Pinpoint the cell where the given text exists, returning its [x, y] midpoint coordinate. 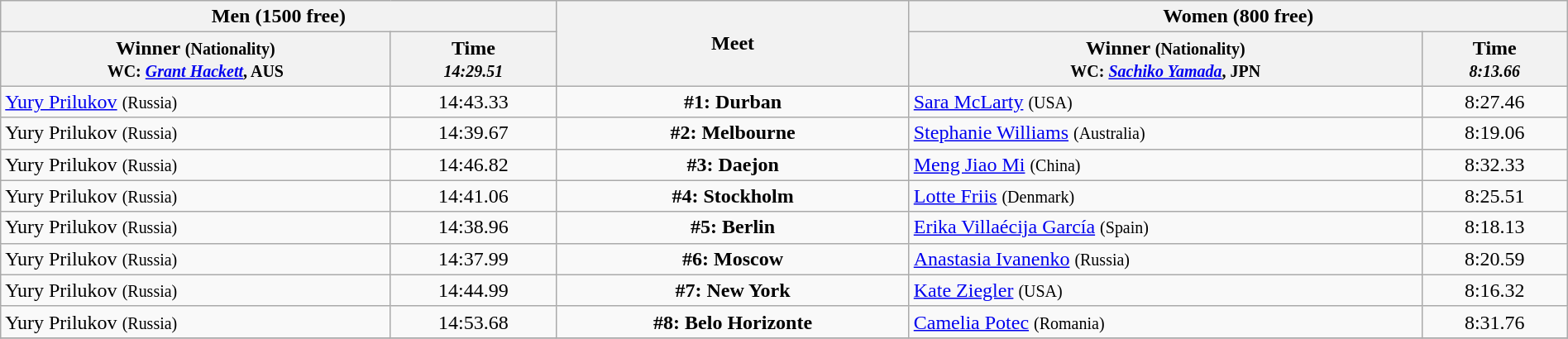
8:32.33 [1494, 165]
Erika Villaécija García (Spain) [1165, 227]
8:20.59 [1494, 259]
Stephanie Williams (Australia) [1165, 133]
Anastasia Ivanenko (Russia) [1165, 259]
Lotte Friis (Denmark) [1165, 196]
Winner (Nationality)WC: Sachiko Yamada, JPN [1165, 60]
Kate Ziegler (USA) [1165, 290]
8:19.06 [1494, 133]
Camelia Potec (Romania) [1165, 322]
#4: Stockholm [733, 196]
14:39.67 [473, 133]
#6: Moscow [733, 259]
Meng Jiao Mi (China) [1165, 165]
14:44.99 [473, 290]
14:43.33 [473, 102]
14:53.68 [473, 322]
Winner (Nationality)WC: Grant Hackett, AUS [195, 60]
Time8:13.66 [1494, 60]
Sara McLarty (USA) [1165, 102]
Women (800 free) [1238, 17]
8:25.51 [1494, 196]
14:41.06 [473, 196]
Meet [733, 43]
14:46.82 [473, 165]
#5: Berlin [733, 227]
#3: Daejon [733, 165]
#2: Melbourne [733, 133]
8:18.13 [1494, 227]
8:16.32 [1494, 290]
Time14:29.51 [473, 60]
#8: Belo Horizonte [733, 322]
#7: New York [733, 290]
14:37.99 [473, 259]
14:38.96 [473, 227]
8:31.76 [1494, 322]
8:27.46 [1494, 102]
#1: Durban [733, 102]
Men (1500 free) [279, 17]
